Identify which cell holds the provided text, then report its (x, y) central coordinate. 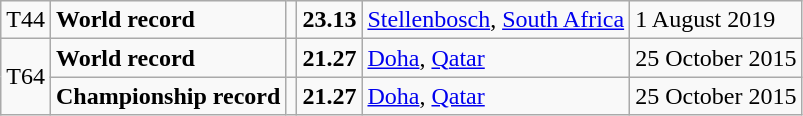
23.13 (330, 20)
Championship record (168, 96)
T44 (26, 20)
Stellenbosch, South Africa (496, 20)
1 August 2019 (716, 20)
T64 (26, 77)
